For the text-containing cell, return its midpoint in (x, y) coordinate format. 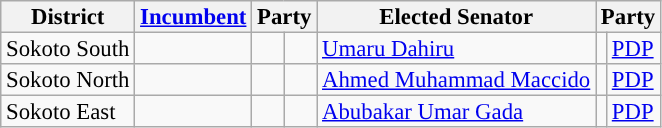
Incumbent (194, 17)
District (68, 17)
Sokoto North (68, 80)
Elected Senator (456, 17)
Ahmed Muhammad Maccido (456, 80)
Abubakar Umar Gada (456, 112)
Sokoto South (68, 49)
Umaru Dahiru (456, 49)
Sokoto East (68, 112)
